Find where the given text appears and provide that cell's center as (x, y) coordinate. 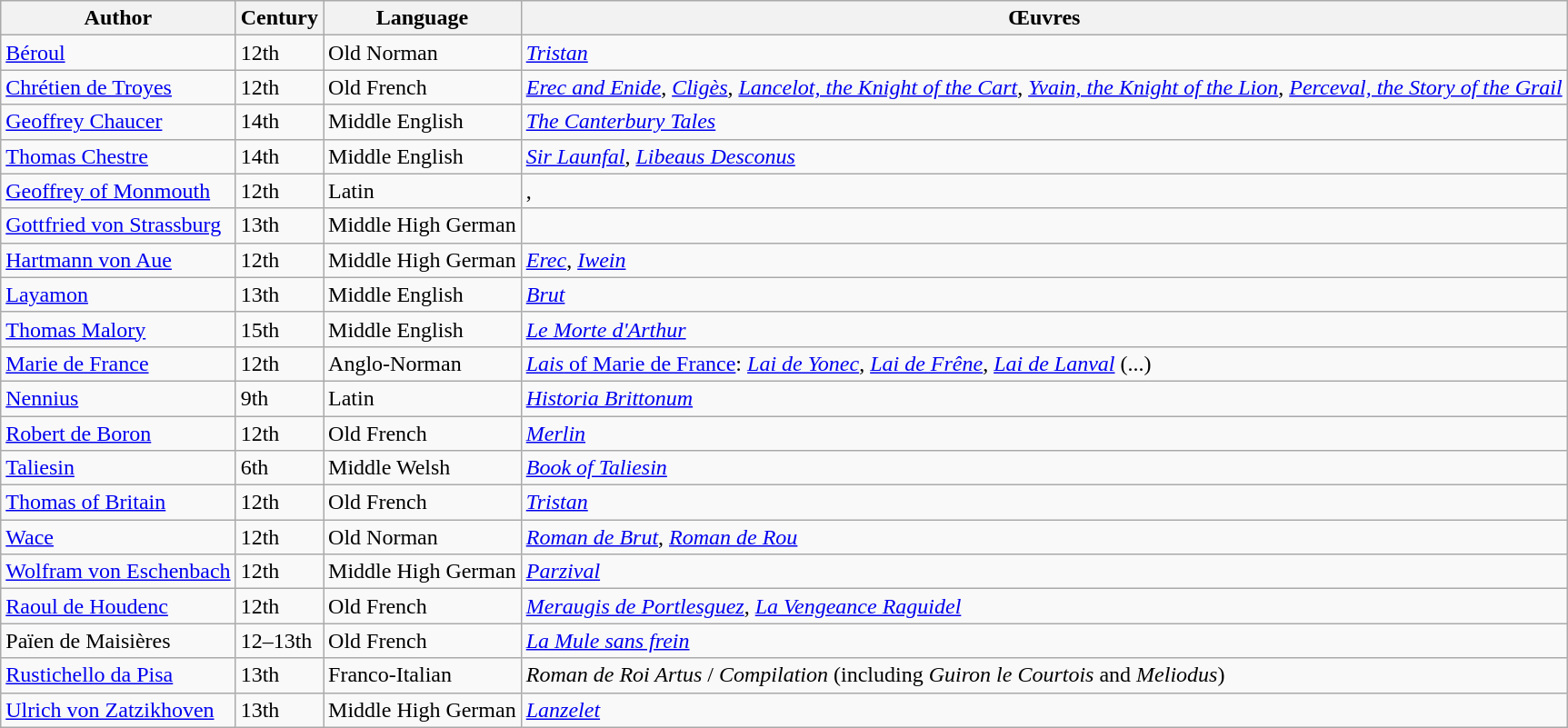
Merlin (1044, 434)
6th (279, 468)
9th (279, 398)
Raoul de Houdenc (118, 606)
Païen de Maisières (118, 641)
Geoffrey Chaucer (118, 122)
La Mule sans frein (1044, 641)
12–13th (279, 641)
Middle Welsh (423, 468)
Gottfried von Strassburg (118, 225)
Sir Launfal, Libeaus Desconus (1044, 156)
Thomas Chestre (118, 156)
Le Morte d'Arthur (1044, 329)
The Canterbury Tales (1044, 122)
, (1044, 191)
Béroul (118, 53)
Taliesin (118, 468)
Rustichello da Pisa (118, 675)
Geoffrey of Monmouth (118, 191)
Thomas Malory (118, 329)
Lais of Marie de France: Lai de Yonec, Lai de Frêne, Lai de Lanval (...) (1044, 364)
Hartmann von Aue (118, 260)
Franco-Italian (423, 675)
Brut (1044, 294)
Erec and Enide, Cligès, Lancelot, the Knight of the Cart, Yvain, the Knight of the Lion, Perceval, the Story of the Grail (1044, 87)
Roman de Brut, Roman de Rou (1044, 537)
Lanzelet (1044, 710)
Marie de France (118, 364)
Anglo-Norman (423, 364)
Wolfram von Eschenbach (118, 572)
Erec, Iwein (1044, 260)
Robert de Boron (118, 434)
Layamon (118, 294)
15th (279, 329)
Thomas of Britain (118, 503)
Parzival (1044, 572)
Chrétien de Troyes (118, 87)
Book of Taliesin (1044, 468)
Ulrich von Zatzikhoven (118, 710)
Historia Brittonum (1044, 398)
Œuvres (1044, 18)
Roman de Roi Artus / Compilation (including Guiron le Courtois and Meliodus) (1044, 675)
Century (279, 18)
Meraugis de Portlesguez, La Vengeance Raguidel (1044, 606)
Nennius (118, 398)
Wace (118, 537)
Author (118, 18)
Language (423, 18)
